Find where the given text appears and provide that cell's center as (x, y) coordinate. 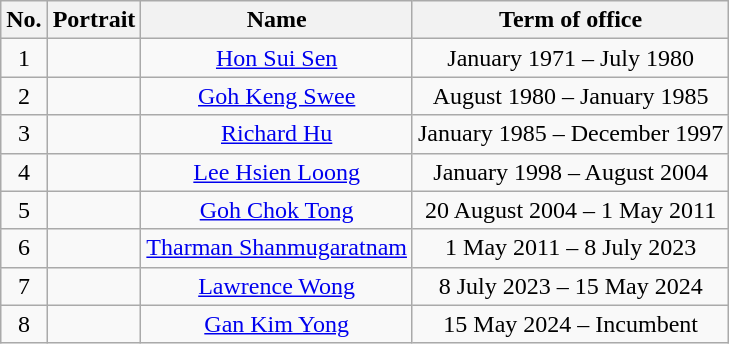
Richard Hu (277, 134)
Name (277, 20)
7 (24, 286)
4 (24, 172)
Goh Keng Swee (277, 96)
20 August 2004 – 1 May 2011 (570, 210)
8 (24, 324)
Term of office (570, 20)
Portrait (94, 20)
Hon Sui Sen (277, 58)
15 May 2024 – Incumbent (570, 324)
Lee Hsien Loong (277, 172)
Lawrence Wong (277, 286)
August 1980 – January 1985 (570, 96)
January 1985 – December 1997 (570, 134)
1 (24, 58)
January 1998 – August 2004 (570, 172)
5 (24, 210)
January 1971 – July 1980 (570, 58)
No. (24, 20)
1 May 2011 – 8 July 2023 (570, 248)
Tharman Shanmugaratnam (277, 248)
6 (24, 248)
8 July 2023 – 15 May 2024 (570, 286)
Goh Chok Tong (277, 210)
Gan Kim Yong (277, 324)
3 (24, 134)
2 (24, 96)
